Find where the given text appears and provide that cell's center as [X, Y] coordinate. 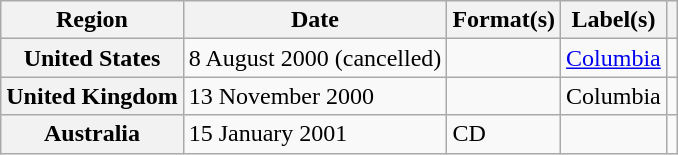
Label(s) [614, 20]
United States [92, 58]
Format(s) [504, 20]
CD [504, 134]
Australia [92, 134]
Region [92, 20]
13 November 2000 [315, 96]
Date [315, 20]
8 August 2000 (cancelled) [315, 58]
United Kingdom [92, 96]
15 January 2001 [315, 134]
